Locate the cell with the specified text and output its (X, Y) center coordinate. 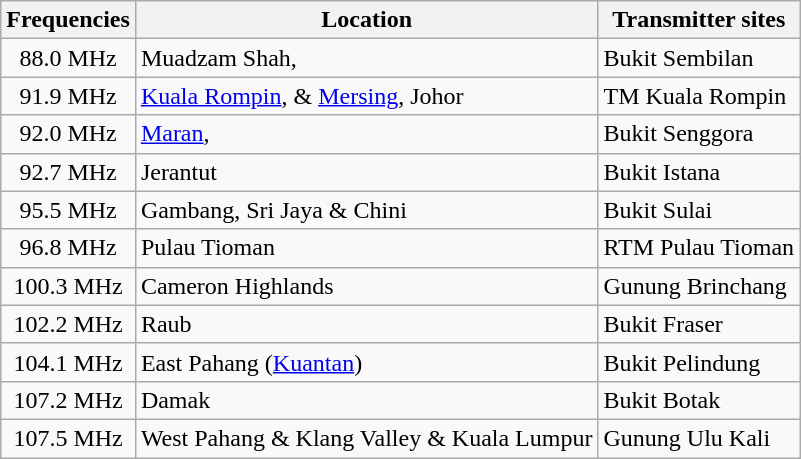
Cameron Highlands (366, 286)
Kuala Rompin, & Mersing, Johor (366, 96)
Gambang, Sri Jaya & Chini (366, 210)
TM Kuala Rompin (699, 96)
Gunung Ulu Kali (699, 438)
Gunung Brinchang (699, 286)
92.7 MHz (68, 172)
Bukit Sembilan (699, 58)
96.8 MHz (68, 248)
95.5 MHz (68, 210)
Bukit Botak (699, 400)
107.2 MHz (68, 400)
Damak (366, 400)
Pulau Tioman (366, 248)
RTM Pulau Tioman (699, 248)
92.0 MHz (68, 134)
Bukit Sulai (699, 210)
102.2 MHz (68, 324)
Bukit Senggora (699, 134)
East Pahang (Kuantan) (366, 362)
Bukit Istana (699, 172)
91.9 MHz (68, 96)
Raub (366, 324)
100.3 MHz (68, 286)
Transmitter sites (699, 20)
Frequencies (68, 20)
Jerantut (366, 172)
88.0 MHz (68, 58)
Muadzam Shah, (366, 58)
104.1 MHz (68, 362)
Maran, (366, 134)
Bukit Fraser (699, 324)
West Pahang & Klang Valley & Kuala Lumpur (366, 438)
Bukit Pelindung (699, 362)
Location (366, 20)
107.5 MHz (68, 438)
